Pinpoint the cell where the given text exists, returning its [X, Y] midpoint coordinate. 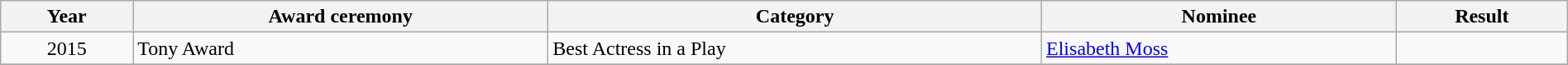
Category [796, 17]
Elisabeth Moss [1219, 48]
Best Actress in a Play [796, 48]
Award ceremony [341, 17]
Tony Award [341, 48]
Nominee [1219, 17]
Result [1482, 17]
2015 [67, 48]
Year [67, 17]
